Scan for the cell matching the given text and deliver its [x, y] coordinate at center. 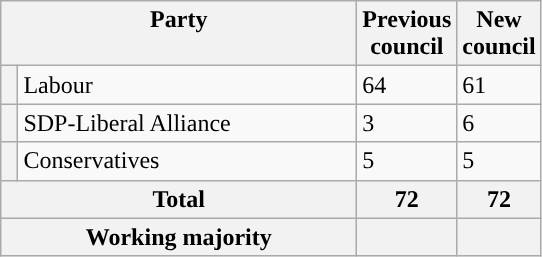
Party [179, 34]
6 [499, 123]
Conservatives [188, 161]
Previous council [407, 34]
64 [407, 85]
SDP-Liberal Alliance [188, 123]
3 [407, 123]
61 [499, 85]
New council [499, 34]
Working majority [179, 237]
Total [179, 199]
Labour [188, 85]
